Output the [X, Y] coordinate of the center of the cell containing the given text.  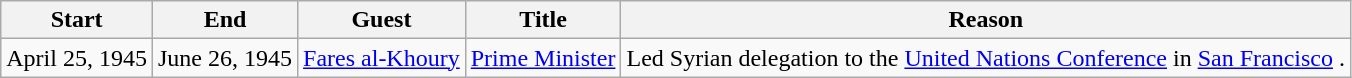
Start [77, 20]
Reason [986, 20]
Guest [382, 20]
June 26, 1945 [224, 58]
Prime Minister [543, 58]
End [224, 20]
Fares al-Khoury [382, 58]
Led Syrian delegation to the United Nations Conference in San Francisco . [986, 58]
April 25, 1945 [77, 58]
Title [543, 20]
